Search for the cell housing the specified text and yield its (X, Y) center coordinate. 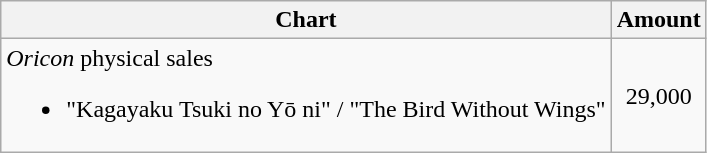
Oricon physical sales"Kagayaku Tsuki no Yō ni" / "The Bird Without Wings" (306, 96)
Amount (658, 20)
Chart (306, 20)
29,000 (658, 96)
